Locate the cell with the specified text and output its (x, y) center coordinate. 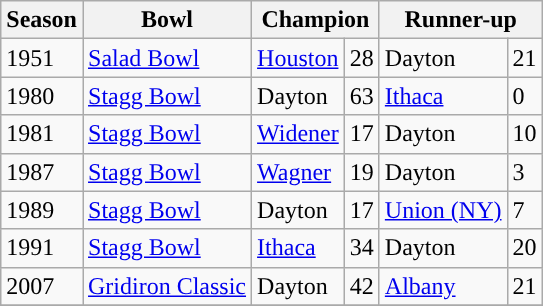
19 (362, 172)
Albany (443, 286)
0 (524, 96)
7 (524, 210)
Wagner (298, 172)
1951 (42, 58)
1980 (42, 96)
Bowl (166, 20)
20 (524, 248)
Union (NY) (443, 210)
1989 (42, 210)
Champion (316, 20)
10 (524, 134)
Houston (298, 58)
42 (362, 286)
Widener (298, 134)
63 (362, 96)
34 (362, 248)
Runner-up (460, 20)
Salad Bowl (166, 58)
1987 (42, 172)
2007 (42, 286)
1981 (42, 134)
Gridiron Classic (166, 286)
Season (42, 20)
1991 (42, 248)
28 (362, 58)
3 (524, 172)
